Return [X, Y] of the center of cell containing provided text 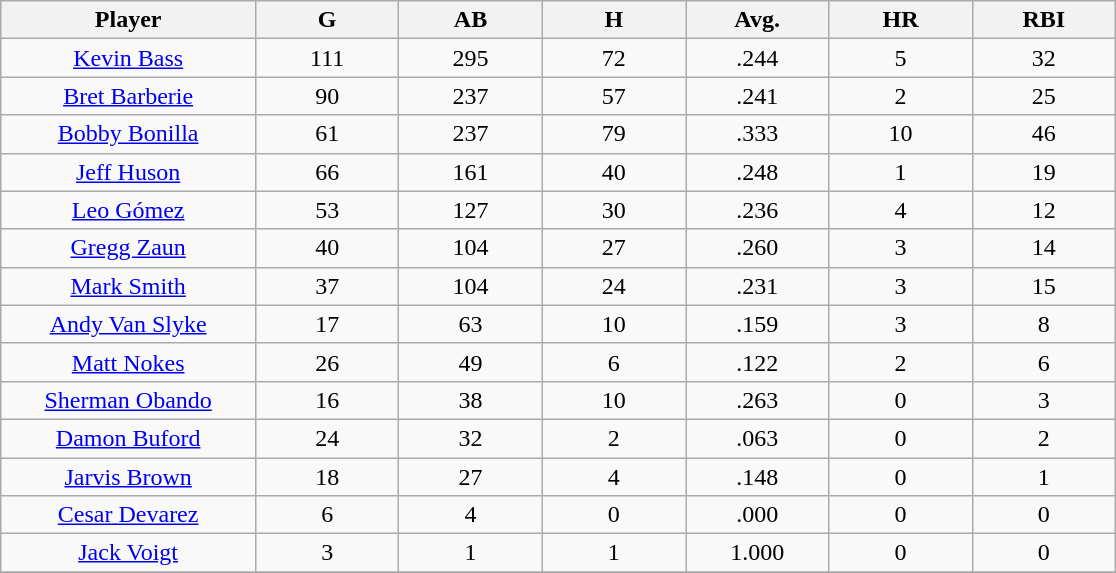
15 [1044, 286]
38 [470, 400]
G [328, 20]
Cesar Devarez [128, 515]
72 [614, 58]
90 [328, 96]
.231 [758, 286]
63 [470, 324]
Gregg Zaun [128, 248]
Player [128, 20]
Jeff Huson [128, 172]
17 [328, 324]
.063 [758, 438]
H [614, 20]
.148 [758, 477]
5 [900, 58]
161 [470, 172]
18 [328, 477]
.122 [758, 362]
Jack Voigt [128, 553]
25 [1044, 96]
.263 [758, 400]
61 [328, 134]
111 [328, 58]
26 [328, 362]
57 [614, 96]
53 [328, 210]
14 [1044, 248]
HR [900, 20]
RBI [1044, 20]
Avg. [758, 20]
Bobby Bonilla [128, 134]
Leo Gómez [128, 210]
16 [328, 400]
49 [470, 362]
.236 [758, 210]
.244 [758, 58]
Mark Smith [128, 286]
79 [614, 134]
295 [470, 58]
Kevin Bass [128, 58]
.159 [758, 324]
46 [1044, 134]
.248 [758, 172]
19 [1044, 172]
37 [328, 286]
127 [470, 210]
.241 [758, 96]
1.000 [758, 553]
Andy Van Slyke [128, 324]
8 [1044, 324]
.333 [758, 134]
Bret Barberie [128, 96]
30 [614, 210]
12 [1044, 210]
Sherman Obando [128, 400]
Matt Nokes [128, 362]
.260 [758, 248]
AB [470, 20]
66 [328, 172]
.000 [758, 515]
Damon Buford [128, 438]
Jarvis Brown [128, 477]
